Return the (X, Y) coordinate for the center point of the cell that contains the specified text.  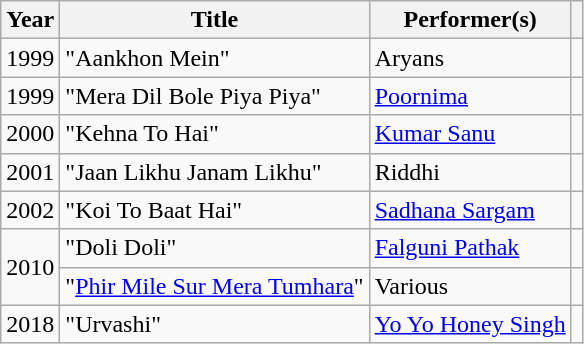
"Urvashi" (214, 324)
2001 (30, 172)
Aryans (470, 58)
Riddhi (470, 172)
"Doli Doli" (214, 248)
Sadhana Sargam (470, 210)
"Mera Dil Bole Piya Piya" (214, 96)
"Aankhon Mein" (214, 58)
Yo Yo Honey Singh (470, 324)
Title (214, 20)
2018 (30, 324)
Kumar Sanu (470, 134)
Poornima (470, 96)
"Koi To Baat Hai" (214, 210)
Various (470, 286)
Performer(s) (470, 20)
Year (30, 20)
Falguni Pathak (470, 248)
2010 (30, 267)
"Kehna To Hai" (214, 134)
"Jaan Likhu Janam Likhu" (214, 172)
2000 (30, 134)
2002 (30, 210)
"Phir Mile Sur Mera Tumhara" (214, 286)
